Scan for the cell matching the given text and deliver its (X, Y) coordinate at center. 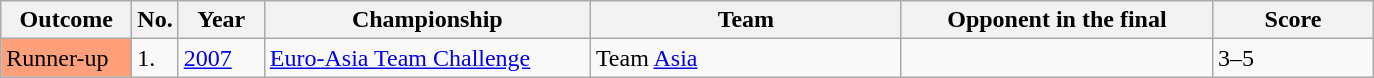
1. (155, 58)
Outcome (66, 20)
Runner-up (66, 58)
Championship (427, 20)
Team (746, 20)
Year (221, 20)
Team Asia (746, 58)
Euro-Asia Team Challenge (427, 58)
2007 (221, 58)
No. (155, 20)
Score (1292, 20)
Opponent in the final (1056, 20)
3–5 (1292, 58)
